From the cell containing the given text, extract its center point as [X, Y] coordinate. 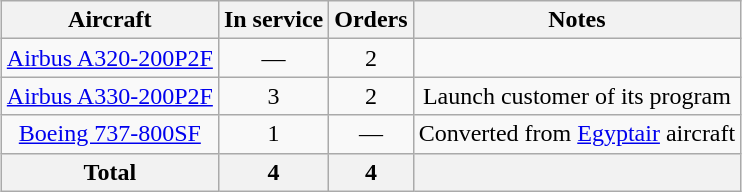
1 [273, 134]
Total [110, 172]
Aircraft [110, 20]
Orders [371, 20]
In service [273, 20]
Launch customer of its program [577, 96]
Boeing 737-800SF [110, 134]
Converted from Egyptair aircraft [577, 134]
3 [273, 96]
Airbus A330-200P2F [110, 96]
Airbus A320-200P2F [110, 58]
Notes [577, 20]
